Extract the (x, y) coordinate from the center of the cell holding the provided text.  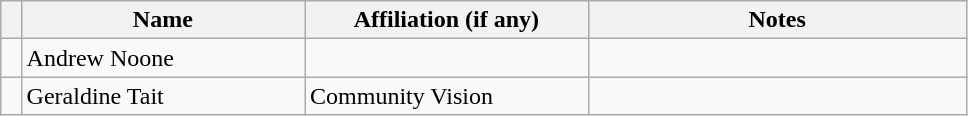
Geraldine Tait (163, 96)
Notes (777, 20)
Community Vision (447, 96)
Name (163, 20)
Andrew Noone (163, 58)
Affiliation (if any) (447, 20)
